Extract the (X, Y) coordinate from the center of the cell holding the provided text.  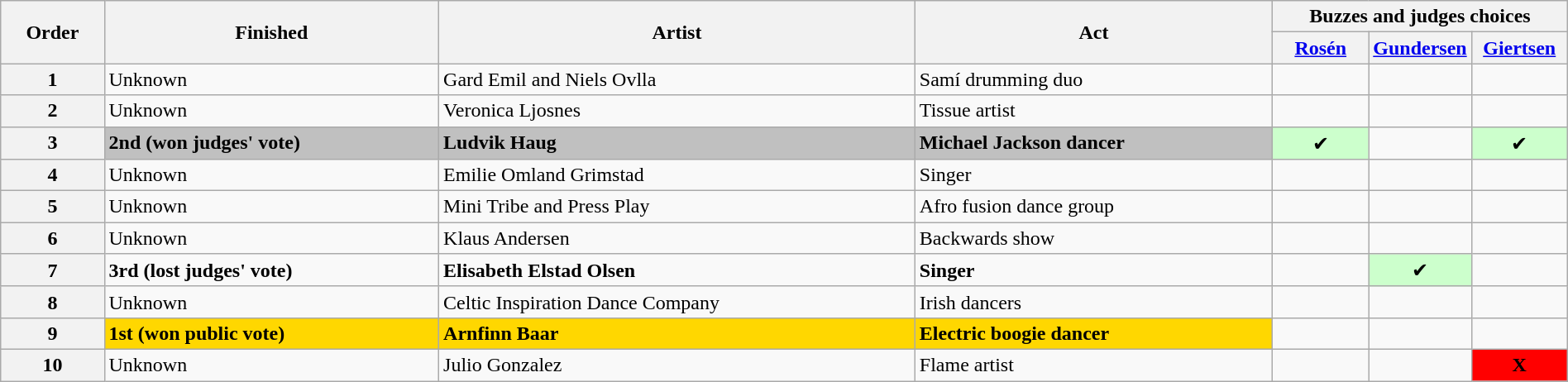
Backwards show (1093, 238)
6 (53, 238)
Mini Tribe and Press Play (677, 207)
Samí drumming duo (1093, 79)
3 (53, 143)
Finished (271, 32)
Rosén (1321, 48)
Afro fusion dance group (1093, 207)
Tissue artist (1093, 111)
1st (won public vote) (271, 333)
Order (53, 32)
2nd (won judges' vote) (271, 143)
Act (1093, 32)
Irish dancers (1093, 302)
Veronica Ljosnes (677, 111)
Artist (677, 32)
7 (53, 270)
Michael Jackson dancer (1093, 143)
Klaus Andersen (677, 238)
9 (53, 333)
Electric boogie dancer (1093, 333)
Gard Emil and Niels Ovlla (677, 79)
5 (53, 207)
1 (53, 79)
Arnfinn Baar (677, 333)
Emilie Omland Grimstad (677, 175)
Buzzes and judges choices (1421, 17)
Giertsen (1519, 48)
Gundersen (1420, 48)
Julio Gonzalez (677, 365)
4 (53, 175)
X (1519, 365)
8 (53, 302)
Celtic Inspiration Dance Company (677, 302)
3rd (lost judges' vote) (271, 270)
Ludvik Haug (677, 143)
10 (53, 365)
Elisabeth Elstad Olsen (677, 270)
Flame artist (1093, 365)
2 (53, 111)
